For the text-containing cell, return its midpoint in (x, y) coordinate format. 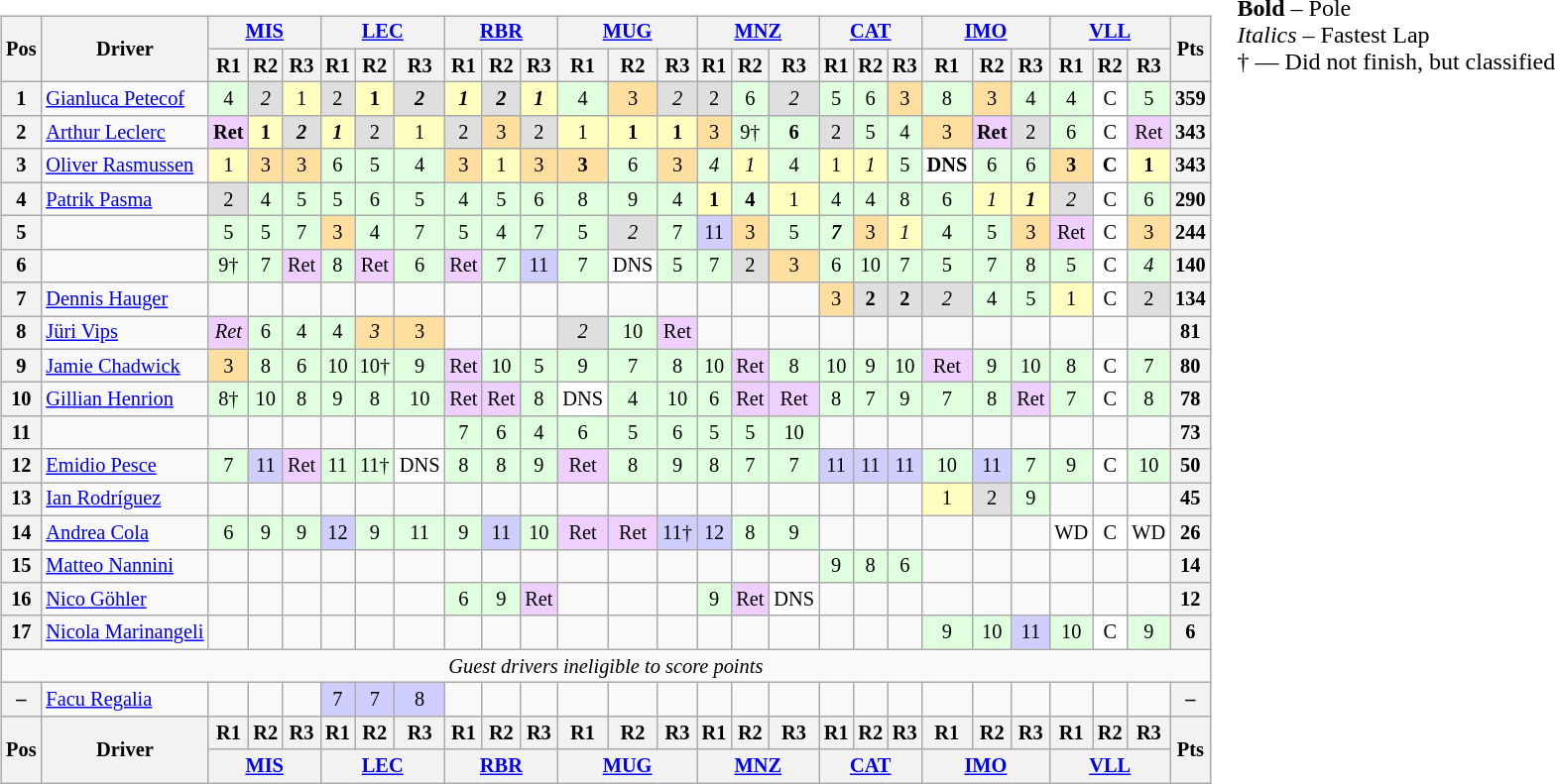
81 (1190, 333)
244 (1190, 233)
Guest drivers ineligible to score points (605, 666)
Nico Göhler (125, 600)
45 (1190, 500)
Jamie Chadwick (125, 366)
Gillian Henrion (125, 399)
Oliver Rasmussen (125, 166)
15 (21, 566)
50 (1190, 466)
290 (1190, 199)
359 (1190, 99)
26 (1190, 532)
Matteo Nannini (125, 566)
78 (1190, 399)
8† (228, 399)
Andrea Cola (125, 532)
Patrik Pasma (125, 199)
73 (1190, 433)
Dennis Hauger (125, 299)
17 (21, 632)
Arthur Leclerc (125, 133)
Nicola Marinangeli (125, 632)
Emidio Pesce (125, 466)
140 (1190, 266)
134 (1190, 299)
Ian Rodríguez (125, 500)
Gianluca Petecof (125, 99)
13 (21, 500)
10† (375, 366)
80 (1190, 366)
16 (21, 600)
Jüri Vips (125, 333)
Facu Regalia (125, 700)
